Detect which cell encompasses the target text, then output its [x, y] center coordinate. 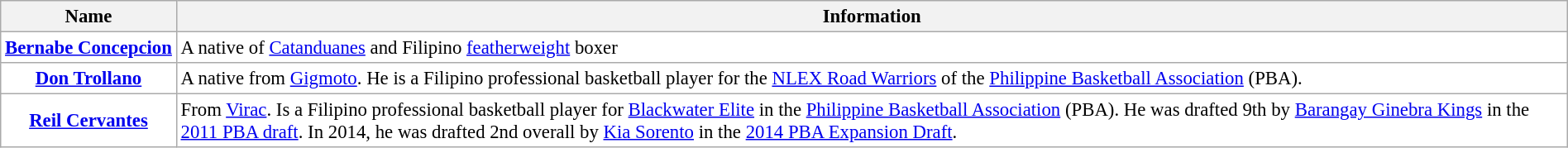
Name [88, 17]
Bernabe Concepcion [88, 48]
Reil Cervantes [88, 121]
A native of Catanduanes and Filipino featherweight boxer [872, 48]
Information [872, 17]
A native from Gigmoto. He is a Filipino professional basketball player for the NLEX Road Warriors of the Philippine Basketball Association (PBA). [872, 79]
Don Trollano [88, 79]
